Capture the cell that displays the provided text and extract its (X, Y) central coordinate. 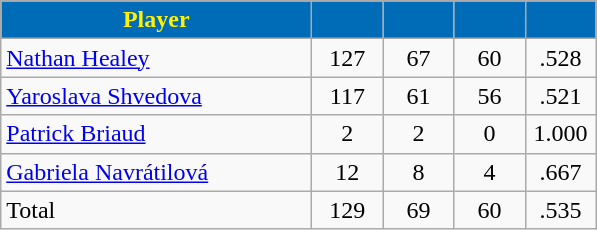
Gabriela Navrátilová (156, 172)
67 (418, 58)
12 (348, 172)
127 (348, 58)
0 (490, 134)
129 (348, 210)
61 (418, 96)
.528 (560, 58)
Yaroslava Shvedova (156, 96)
117 (348, 96)
Patrick Briaud (156, 134)
Total (156, 210)
.535 (560, 210)
.521 (560, 96)
8 (418, 172)
Player (156, 20)
56 (490, 96)
.667 (560, 172)
69 (418, 210)
1.000 (560, 134)
4 (490, 172)
Nathan Healey (156, 58)
